Scan for the cell matching the given text and deliver its (X, Y) coordinate at center. 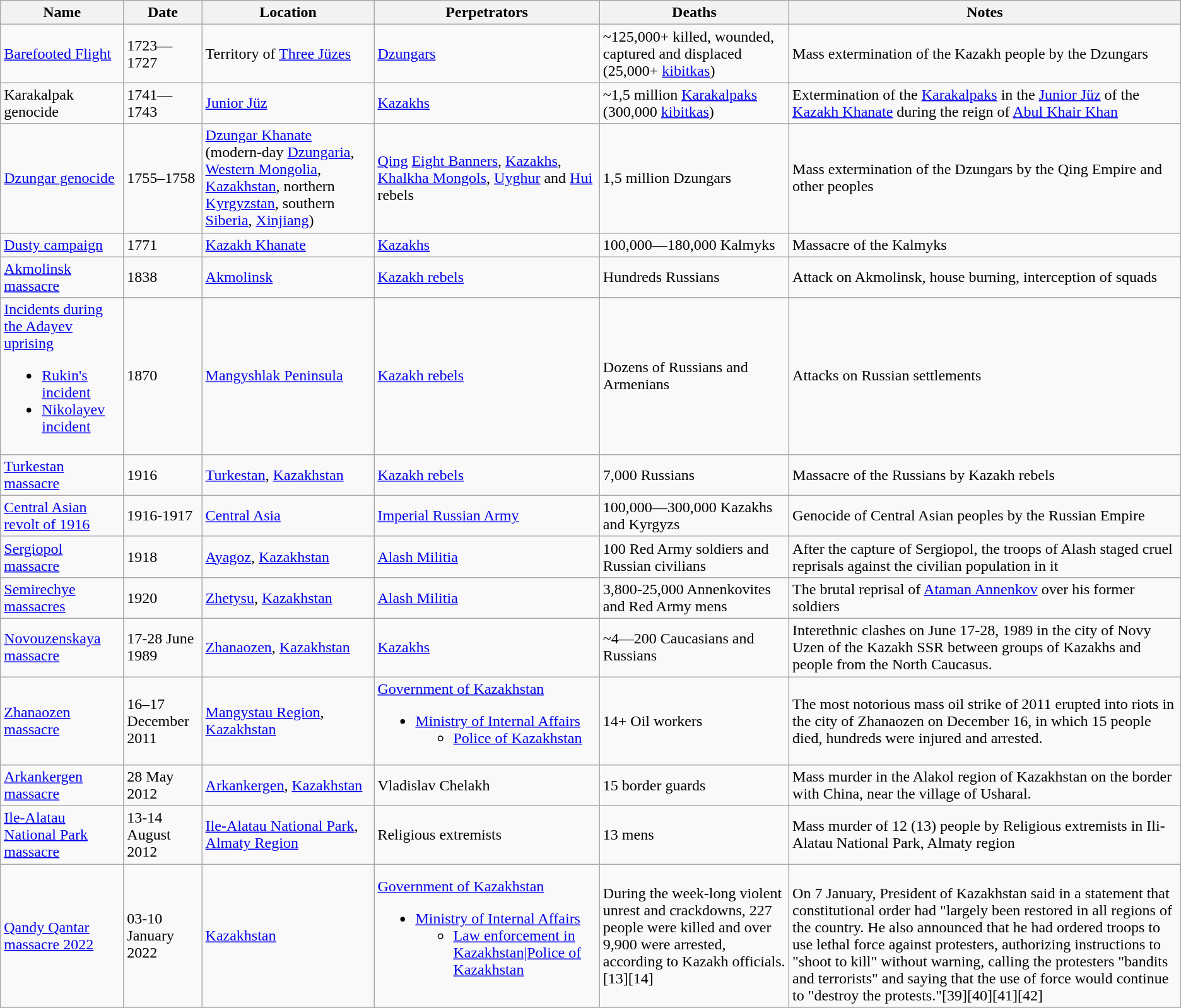
Kazakh Khanate (288, 245)
16–17 December 2011 (163, 720)
Massacre of the Russians by Kazakh rebels (985, 474)
Mass extermination of the Dzungars by the Qing Empire and other peoples (985, 178)
Arkankergen, Kazakhstan (288, 786)
Imperial Russian Army (487, 516)
Notes (985, 13)
Qing Eight Banners, Kazakhs, Khalkha Mongols, Uyghur and Hui rebels (487, 178)
Government of Kazakhstan Ministry of Internal AffairsLaw enforcement in Kazakhstan|Police of Kazakhstan (487, 936)
Karakalpak genocide (62, 103)
15 border guards (694, 786)
3,800-25,000 Annenkovites and Red Army mens (694, 598)
Territory of Three Jüzes (288, 54)
Akmolinsk (288, 278)
Ayagoz, Kazakhstan (288, 556)
1741—1743 (163, 103)
1,5 million Dzungars (694, 178)
Dzungars (487, 54)
Location (288, 13)
Dozens of Russians and Armenians (694, 376)
Mangystau Region, Kazakhstan (288, 720)
Massacre of the Kalmyks (985, 245)
100 Red Army soldiers and Russian civilians (694, 556)
1918 (163, 556)
Vladislav Chelakh (487, 786)
1916-1917 (163, 516)
Perpetrators (487, 13)
1870 (163, 376)
Dzungar Khanate (modern-day Dzungaria, Western Mongolia, Kazakhstan, northern Kyrgyzstan, southern Siberia, Xinjiang) (288, 178)
1916 (163, 474)
Attacks on Russian settlements (985, 376)
1771 (163, 245)
Central Asia (288, 516)
Mass extermination of the Kazakh people by the Dzungars (985, 54)
Hundreds Russians (694, 278)
Novouzenskaya massacre (62, 647)
Central Asian revolt of 1916 (62, 516)
Junior Jüz (288, 103)
Deaths (694, 13)
Sergiopol massacre (62, 556)
17-28 June 1989 (163, 647)
Dusty campaign (62, 245)
1838 (163, 278)
Interethnic clashes on June 17-28, 1989 in the city of Novy Uzen of the Kazakh SSR between groups of Kazakhs and people from the North Caucasus. (985, 647)
Religious extremists (487, 835)
Ile-Alatau National Park, Almaty Region (288, 835)
03-10 January 2022 (163, 936)
Incidents during the Adayev uprisingRukin's incidentNikolayev incident (62, 376)
Extermination of the Karakalpaks in the Junior Jüz of the Kazakh Khanate during the reign of Abul Khair Khan (985, 103)
Ile-Alatau National Park massacre (62, 835)
Genocide of Central Asian peoples by the Russian Empire (985, 516)
1755–1758 (163, 178)
Semirechye massacres (62, 598)
Zhanaozen, Kazakhstan (288, 647)
1920 (163, 598)
13 mens (694, 835)
1723—1727 (163, 54)
Zhanaozen massacre (62, 720)
Mangyshlak Peninsula (288, 376)
After the capture of Sergiopol, the troops of Alash staged cruel reprisals against the civilian population in it (985, 556)
~125,000+ killed, wounded, captured and displaced (25,000+ kibitkas) (694, 54)
The brutal reprisal of Ataman Annenkov over his former soldiers (985, 598)
14+ Oil workers (694, 720)
Turkestan, Kazakhstan (288, 474)
100,000—180,000 Kalmyks (694, 245)
28 May 2012 (163, 786)
Barefooted Flight (62, 54)
13-14 August 2012 (163, 835)
Mass murder in the Alakol region of Kazakhstan on the border with China, near the village of Usharal. (985, 786)
Date (163, 13)
~4—200 Caucasians and Russians (694, 647)
Kazakhstan (288, 936)
Name (62, 13)
100,000—300,000 Kazakhs and Kyrgyzs (694, 516)
~1,5 million Karakalpaks (300,000 kibitkas) (694, 103)
Arkankergen massacre (62, 786)
Turkestan massacre (62, 474)
Attack on Akmolinsk, house burning, interception of squads (985, 278)
Government of Kazakhstan Ministry of Internal AffairsPolice of Kazakhstan (487, 720)
Dzungar genocide (62, 178)
Zhetysu, Kazakhstan (288, 598)
During the week-long violent unrest and crackdowns, 227 people were killed and over 9,900 were arrested, according to Kazakh officials.[13][14] (694, 936)
Akmolinsk massacre (62, 278)
Mass murder of 12 (13) people by Religious extremists in Ili-Alatau National Park, Almaty region (985, 835)
Qandy Qantar massacre 2022 (62, 936)
7,000 Russians (694, 474)
